Extract the (X, Y) coordinate from the center of the cell holding the provided text.  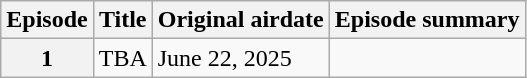
Episode (47, 20)
Episode summary (427, 20)
Original airdate (240, 20)
TBA (122, 58)
June 22, 2025 (240, 58)
Title (122, 20)
1 (47, 58)
